From the cell containing the given text, extract its center point as [x, y] coordinate. 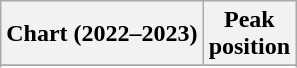
Peakposition [249, 34]
Chart (2022–2023) [102, 34]
